Locate the cell with the specified text and output its [X, Y] center coordinate. 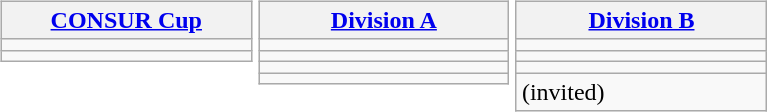
Division B [641, 20]
Division A [384, 20]
(invited) [641, 91]
CONSUR Cup [126, 20]
